Output the (x, y) coordinate of the center of the cell containing the given text.  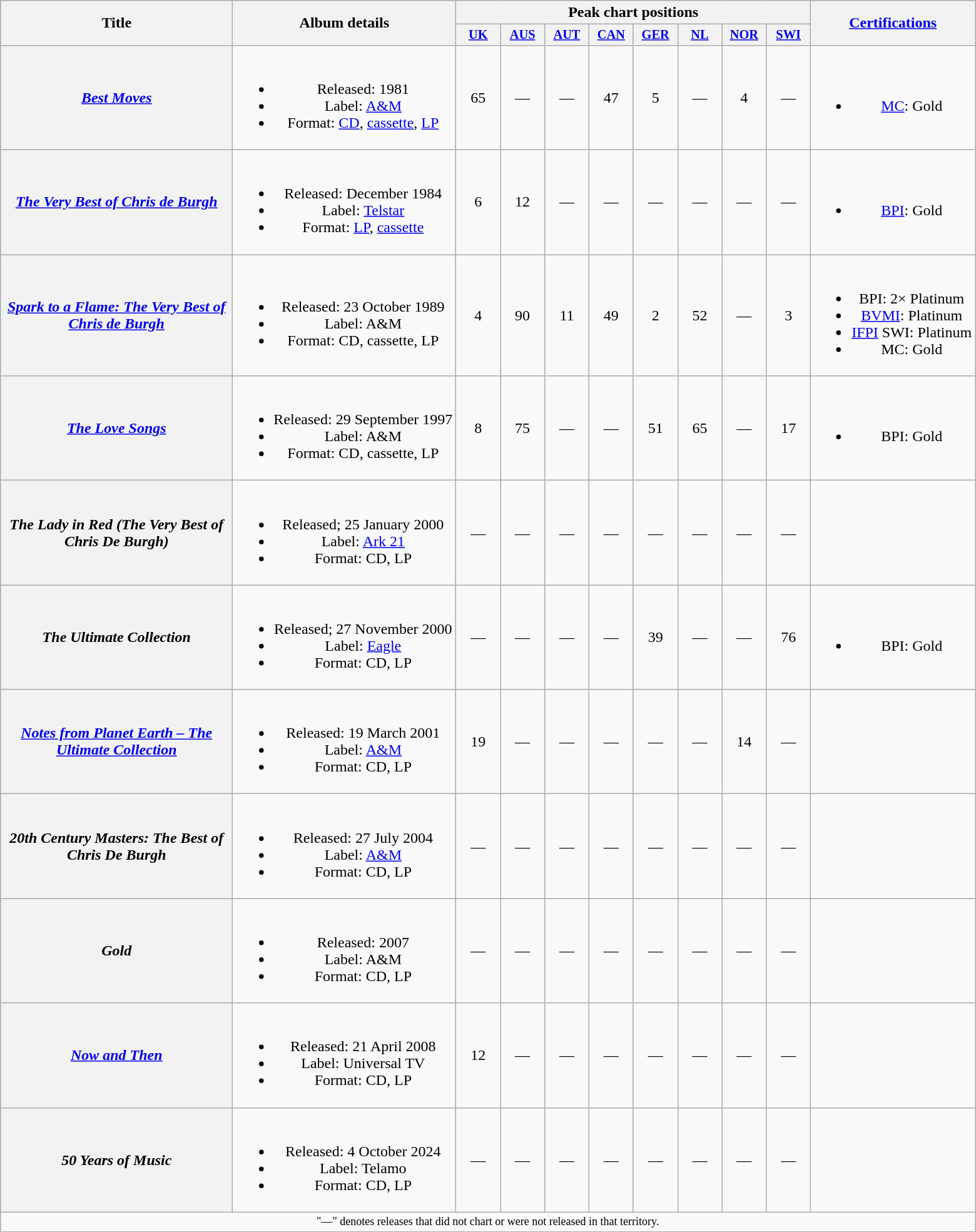
Notes from Planet Earth – The Ultimate Collection (116, 742)
Released; 25 January 2000Label: Ark 21Format: CD, LP (344, 533)
19 (478, 742)
Released: 4 October 2024Label: TelamoFormat: CD, LP (344, 1160)
47 (611, 98)
UK (478, 35)
76 (788, 637)
GER (656, 35)
Released; 27 November 2000Label: EagleFormat: CD, LP (344, 637)
49 (611, 315)
NL (699, 35)
Released: December 1984Label: TelstarFormat: LP, cassette (344, 203)
Released: 21 April 2008Label: Universal TVFormat: CD, LP (344, 1055)
The Love Songs (116, 428)
NOR (745, 35)
50 Years of Music (116, 1160)
Certifications (893, 23)
2 (656, 315)
Released: 23 October 1989Label: A&MFormat: CD, cassette, LP (344, 315)
52 (699, 315)
"—" denotes releases that did not chart or were not released in that territory. (488, 1221)
Released: 2007Label: A&MFormat: CD, LP (344, 951)
20th Century Masters: The Best of Chris De Burgh (116, 846)
The Lady in Red (The Very Best of Chris De Burgh) (116, 533)
Album details (344, 23)
BPI: 2× PlatinumBVMI: PlatinumIFPI SWI: PlatinumMC: Gold (893, 315)
Released: 27 July 2004Label: A&MFormat: CD, LP (344, 846)
Peak chart positions (633, 13)
5 (656, 98)
Title (116, 23)
SWI (788, 35)
AUT (567, 35)
39 (656, 637)
Released: 19 March 2001Label: A&MFormat: CD, LP (344, 742)
Released: 1981Label: A&MFormat: CD, cassette, LP (344, 98)
Gold (116, 951)
3 (788, 315)
75 (523, 428)
CAN (611, 35)
The Very Best of Chris de Burgh (116, 203)
8 (478, 428)
Spark to a Flame: The Very Best of Chris de Burgh (116, 315)
14 (745, 742)
90 (523, 315)
Best Moves (116, 98)
AUS (523, 35)
Now and Then (116, 1055)
6 (478, 203)
11 (567, 315)
Released: 29 September 1997Label: A&MFormat: CD, cassette, LP (344, 428)
17 (788, 428)
51 (656, 428)
The Ultimate Collection (116, 637)
MC: Gold (893, 98)
